Identify which cell holds the provided text, then report its [X, Y] central coordinate. 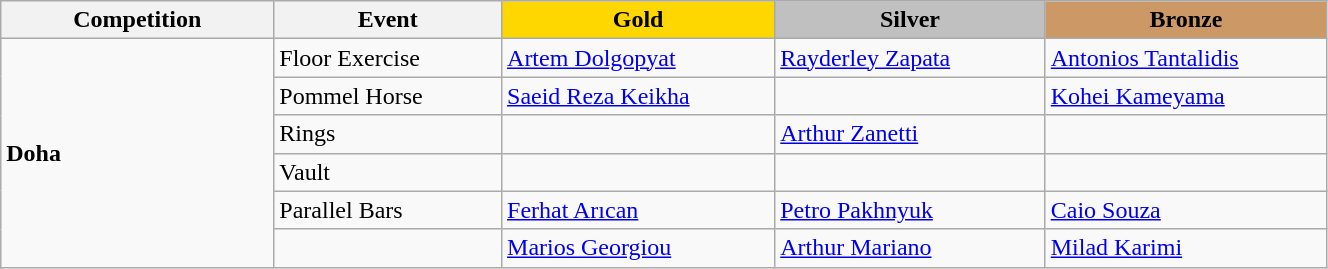
Vault [388, 172]
Petro Pakhnyuk [910, 210]
Arthur Zanetti [910, 134]
Caio Souza [1186, 210]
Gold [638, 20]
Rings [388, 134]
Antonios Tantalidis [1186, 58]
Ferhat Arıcan [638, 210]
Bronze [1186, 20]
Competition [138, 20]
Milad Karimi [1186, 248]
Parallel Bars [388, 210]
Pommel Horse [388, 96]
Arthur Mariano [910, 248]
Kohei Kameyama [1186, 96]
Doha [138, 153]
Marios Georgiou [638, 248]
Silver [910, 20]
Floor Exercise [388, 58]
Event [388, 20]
Artem Dolgopyat [638, 58]
Rayderley Zapata [910, 58]
Saeid Reza Keikha [638, 96]
